Return [x, y] of the center of cell containing provided text 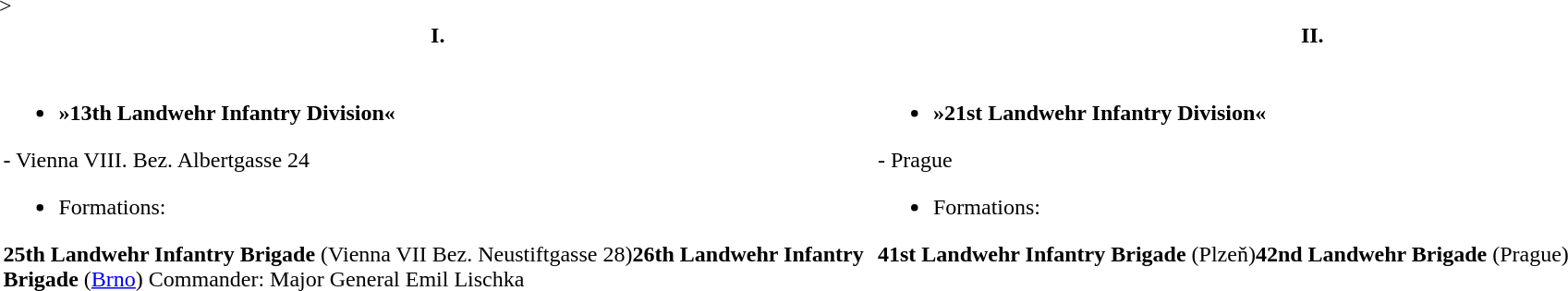
I. [438, 35]
